Scan for the cell matching the given text and deliver its [X, Y] coordinate at center. 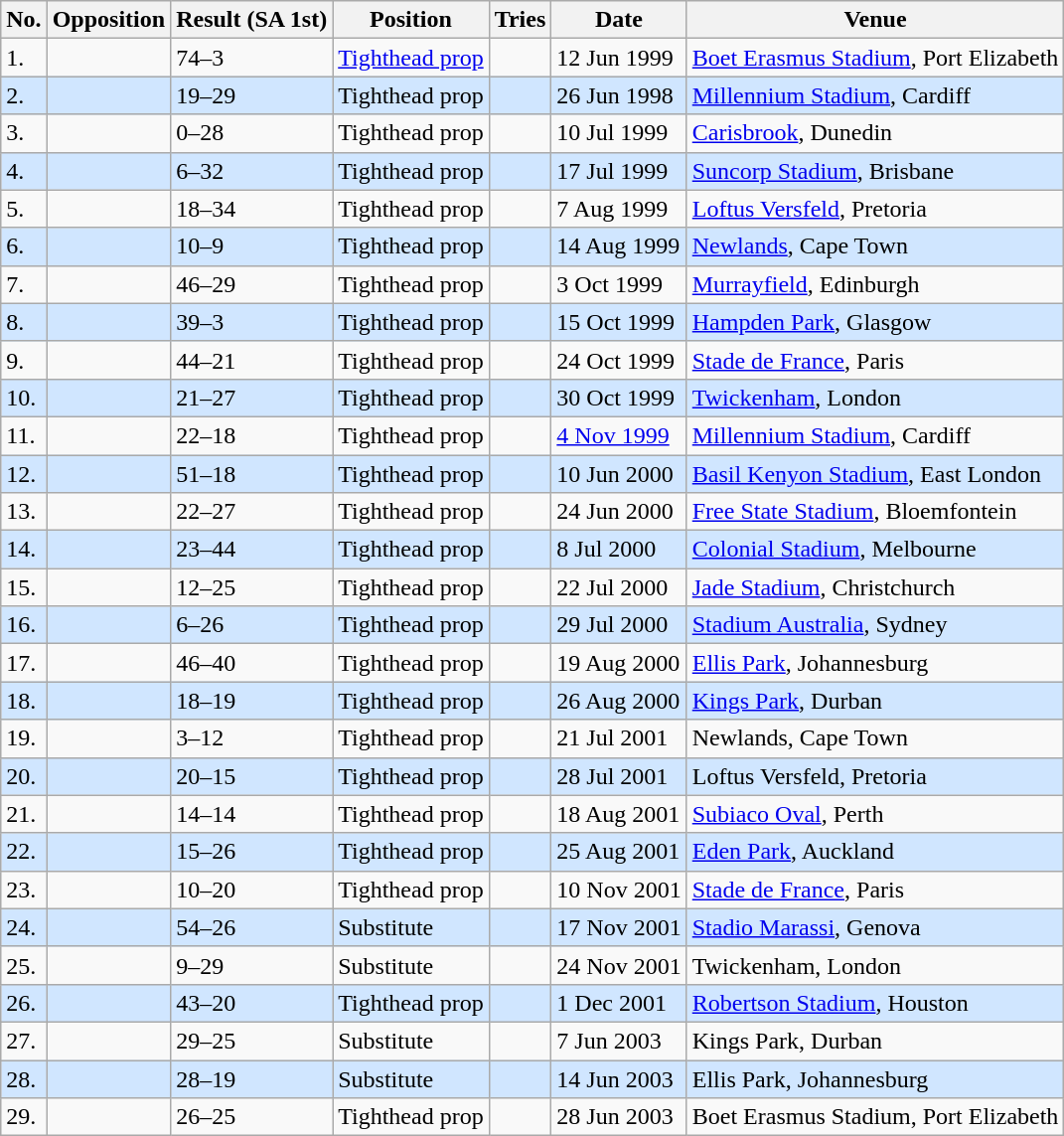
18 Aug 2001 [619, 814]
10–20 [252, 890]
27. [24, 1041]
12. [24, 474]
24 Nov 2001 [619, 965]
9. [24, 360]
23–44 [252, 550]
51–18 [252, 474]
24 Jun 2000 [619, 512]
46–29 [252, 284]
54–26 [252, 927]
39–3 [252, 322]
Colonial Stadium, Melbourne [875, 550]
Jade Stadium, Christchurch [875, 587]
Position [411, 20]
6–26 [252, 625]
18. [24, 701]
Suncorp Stadium, Brisbane [875, 171]
Eden Park, Auckland [875, 852]
21. [24, 814]
29 Jul 2000 [619, 625]
4 Nov 1999 [619, 435]
10 Jun 2000 [619, 474]
29. [24, 1117]
11. [24, 435]
22 Jul 2000 [619, 587]
5. [24, 209]
26 Jun 1998 [619, 95]
30 Oct 1999 [619, 398]
17. [24, 663]
20. [24, 776]
7. [24, 284]
21–27 [252, 398]
Robertson Stadium, Houston [875, 1003]
18–34 [252, 209]
3–12 [252, 738]
44–21 [252, 360]
74–3 [252, 58]
28. [24, 1078]
25 Aug 2001 [619, 852]
10 Nov 2001 [619, 890]
26 Aug 2000 [619, 701]
1 Dec 2001 [619, 1003]
6–32 [252, 171]
4. [24, 171]
26. [24, 1003]
Venue [875, 20]
Stadio Marassi, Genova [875, 927]
15 Oct 1999 [619, 322]
17 Nov 2001 [619, 927]
Free State Stadium, Bloemfontein [875, 512]
Carisbrook, Dunedin [875, 133]
14. [24, 550]
7 Jun 2003 [619, 1041]
Stadium Australia, Sydney [875, 625]
20–15 [252, 776]
14 Jun 2003 [619, 1078]
6. [24, 246]
28–19 [252, 1078]
18–19 [252, 701]
22. [24, 852]
Murrayfield, Edinburgh [875, 284]
17 Jul 1999 [619, 171]
22–27 [252, 512]
46–40 [252, 663]
19–29 [252, 95]
2. [24, 95]
43–20 [252, 1003]
8 Jul 2000 [619, 550]
1. [24, 58]
10. [24, 398]
26–25 [252, 1117]
28 Jul 2001 [619, 776]
Subiaco Oval, Perth [875, 814]
14–14 [252, 814]
Tries [521, 20]
Hampden Park, Glasgow [875, 322]
3 Oct 1999 [619, 284]
13. [24, 512]
23. [24, 890]
24. [24, 927]
Date [619, 20]
Result (SA 1st) [252, 20]
12 Jun 1999 [619, 58]
29–25 [252, 1041]
Opposition [108, 20]
No. [24, 20]
12–25 [252, 587]
24 Oct 1999 [619, 360]
0–28 [252, 133]
16. [24, 625]
21 Jul 2001 [619, 738]
10 Jul 1999 [619, 133]
7 Aug 1999 [619, 209]
19 Aug 2000 [619, 663]
15. [24, 587]
3. [24, 133]
19. [24, 738]
14 Aug 1999 [619, 246]
9–29 [252, 965]
8. [24, 322]
28 Jun 2003 [619, 1117]
22–18 [252, 435]
Basil Kenyon Stadium, East London [875, 474]
10–9 [252, 246]
25. [24, 965]
15–26 [252, 852]
